Scan for the cell matching the given text and deliver its [x, y] coordinate at center. 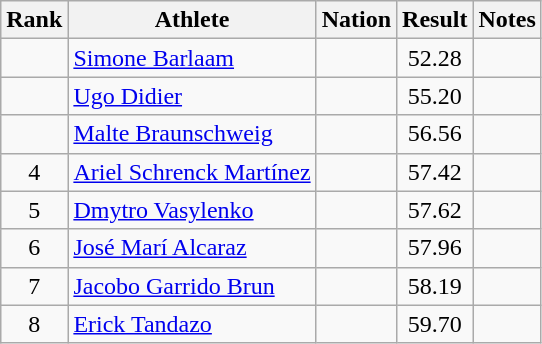
Notes [507, 20]
4 [34, 172]
8 [34, 324]
Nation [356, 20]
57.62 [435, 210]
56.56 [435, 134]
58.19 [435, 286]
Erick Tandazo [192, 324]
Dmytro Vasylenko [192, 210]
59.70 [435, 324]
Jacobo Garrido Brun [192, 286]
55.20 [435, 96]
5 [34, 210]
José Marí Alcaraz [192, 248]
Malte Braunschweig [192, 134]
Result [435, 20]
6 [34, 248]
Ariel Schrenck Martínez [192, 172]
Athlete [192, 20]
Rank [34, 20]
Simone Barlaam [192, 58]
57.42 [435, 172]
7 [34, 286]
52.28 [435, 58]
57.96 [435, 248]
Ugo Didier [192, 96]
